Find where the given text appears and provide that cell's center as (x, y) coordinate. 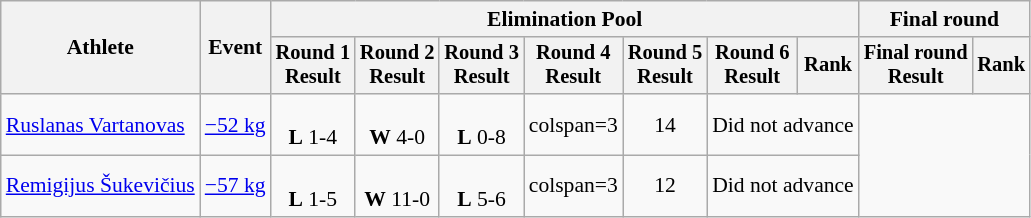
L 1-5 (313, 186)
−57 kg (236, 186)
Remigijus Šukevičius (100, 186)
Final roundResult (916, 66)
L 0-8 (481, 124)
Round 3Result (481, 66)
12 (665, 186)
L 5-6 (481, 186)
Round 4Result (574, 66)
Round 2Result (397, 66)
Round 6Result (752, 66)
Final round (944, 19)
Event (236, 48)
Round 1Result (313, 66)
−52 kg (236, 124)
L 1-4 (313, 124)
14 (665, 124)
Athlete (100, 48)
Elimination Pool (565, 19)
Ruslanas Vartanovas (100, 124)
W 4-0 (397, 124)
W 11-0 (397, 186)
Round 5Result (665, 66)
